Detect which cell encompasses the target text, then output its [X, Y] center coordinate. 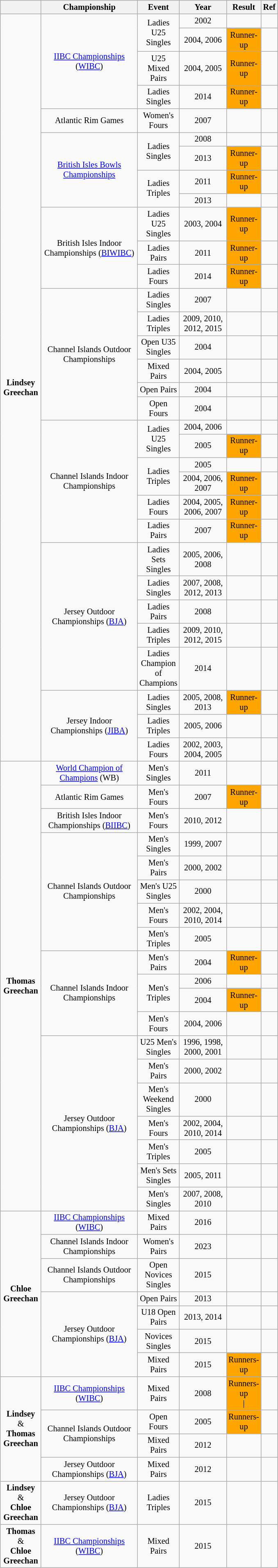
2007, 2008,2010 [203, 1199]
Lindsey &ChloeGreechan [21, 1503]
Novices Singles [158, 1341]
2016 [203, 1222]
Ladies Sets Singles [158, 559]
2005, 2006 [203, 726]
Runners-up| [244, 1393]
ChloeGreechan [21, 1293]
Lindsey &ThomasGreechan [21, 1429]
Open Novices Singles [158, 1275]
British Isles Bowls Championships [89, 170]
2005, 2011 [203, 1175]
Event [158, 7]
British Isles Indoor Championships (BIWIBC) [89, 248]
World Champion of Champions (WB) [89, 773]
1996, 1998,2000, 2001 [203, 1047]
2005, 2006,2008 [203, 559]
2004, 2006,2007 [203, 483]
Result [244, 7]
2023 [203, 1246]
Men's Weekend Singles [158, 1099]
2002, 2003,2004, 2005 [203, 749]
U18 Open Pairs [158, 1317]
LindseyGreechan [21, 387]
Thomas &ChloeGreechan [21, 1546]
1999, 2007 [203, 844]
2010, 2012 [203, 820]
2006 [203, 981]
2002 [203, 21]
Championship [89, 7]
2013, 2014 [203, 1317]
Men's U25 Singles [158, 891]
2007, 2008,2012, 2013 [203, 588]
2005, 2008,2013 [203, 702]
Women's Fours [158, 121]
Jersey Indoor Championships (JIBA) [89, 726]
Men's Sets Singles [158, 1175]
Ladies Champion of Champions [158, 668]
ThomasGreechan [21, 986]
2003, 2004 [203, 224]
Ref [269, 7]
British Isles Indoor Championships (BIIBC) [89, 820]
U25 Men's Singles [158, 1047]
U25 Mixed Pairs [158, 68]
2004, 2005,2006, 2007 [203, 507]
Women's Pairs [158, 1246]
Open U35 Singles [158, 347]
Year [203, 7]
